Return [X, Y] of the center of cell containing provided text 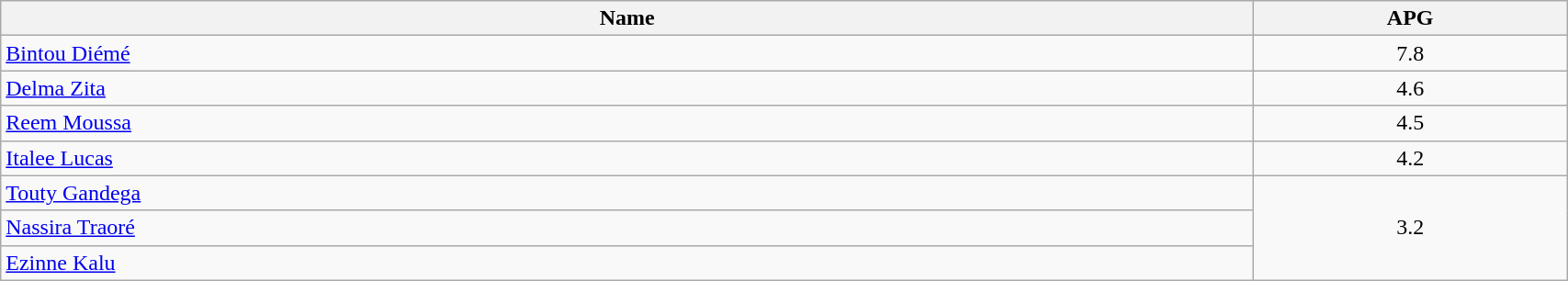
Nassira Traoré [627, 228]
4.5 [1411, 123]
4.6 [1411, 88]
Touty Gandega [627, 193]
Name [627, 18]
Delma Zita [627, 88]
Italee Lucas [627, 158]
Ezinne Kalu [627, 263]
Reem Moussa [627, 123]
4.2 [1411, 158]
Bintou Diémé [627, 53]
7.8 [1411, 53]
APG [1411, 18]
3.2 [1411, 228]
